Capture the cell that displays the provided text and extract its [X, Y] central coordinate. 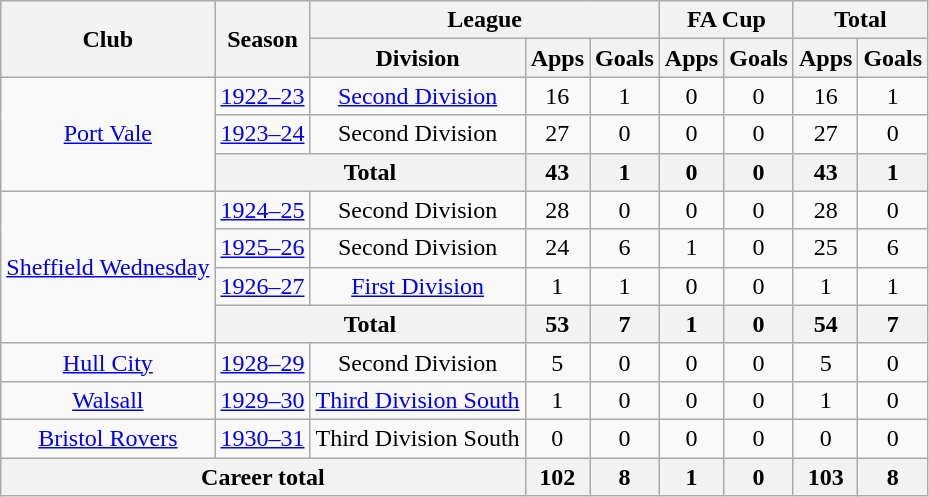
Season [262, 39]
League [484, 20]
First Division [418, 286]
1929–30 [262, 400]
1925–26 [262, 248]
1930–31 [262, 438]
53 [557, 324]
FA Cup [726, 20]
Walsall [108, 400]
103 [825, 477]
24 [557, 248]
Bristol Rovers [108, 438]
Club [108, 39]
Hull City [108, 362]
Career total [263, 477]
102 [557, 477]
1926–27 [262, 286]
1924–25 [262, 210]
Division [418, 58]
54 [825, 324]
25 [825, 248]
1922–23 [262, 96]
1928–29 [262, 362]
1923–24 [262, 134]
Port Vale [108, 134]
Sheffield Wednesday [108, 267]
